Pinpoint the cell where the given text exists, returning its [X, Y] midpoint coordinate. 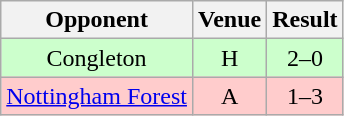
1–3 [305, 96]
Congleton [97, 58]
A [229, 96]
Opponent [97, 20]
Venue [229, 20]
Result [305, 20]
H [229, 58]
Nottingham Forest [97, 96]
2–0 [305, 58]
